Pinpoint the cell where the given text exists, returning its (X, Y) midpoint coordinate. 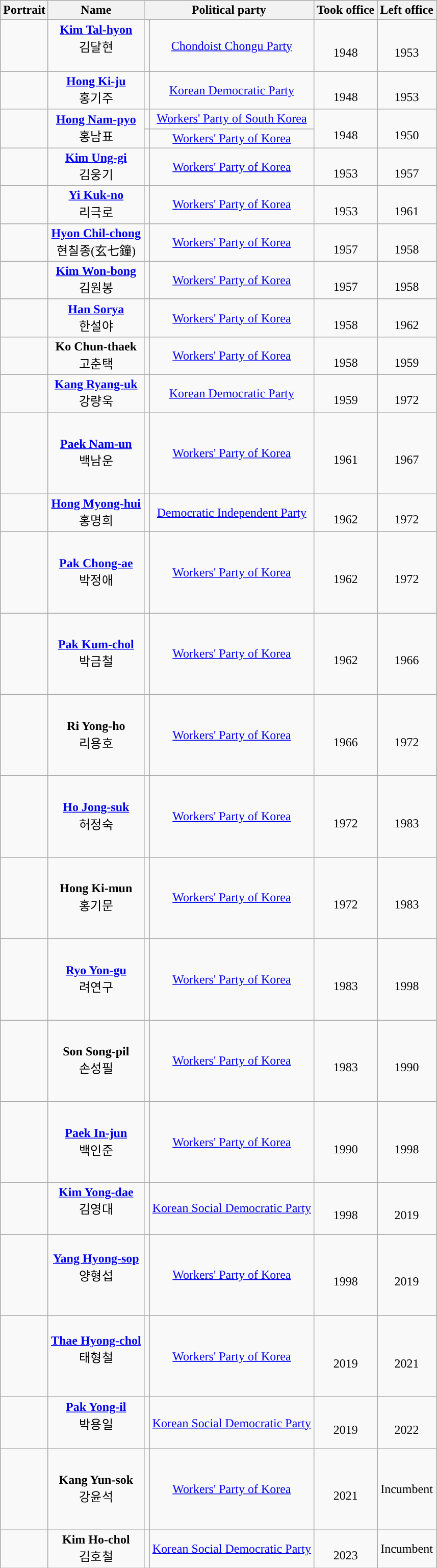
Took office (346, 10)
Hyon Chil-chong현칠종(玄七鐘) (96, 242)
1950 (407, 129)
Political party (228, 10)
Thae Hyong-chol태형철 (96, 1356)
1967 (407, 453)
Chondoist Chongu Party (232, 46)
2022 (407, 1423)
Portrait (24, 10)
Yang Hyong-sop양형섭 (96, 1275)
Son Song-pil손성필 (96, 1061)
Yi Kuk-no리극로 (96, 205)
Ryo Yon-gu려연구 (96, 979)
Hong Myong-hui홍명희 (96, 513)
Pak Kum-chol박금철 (96, 654)
Workers' Party of South Korea (232, 119)
Paek Nam-un백남운 (96, 453)
Kim Ung-gi김웅기 (96, 167)
Hong Ki-mun홍기문 (96, 898)
2023 (346, 1549)
Paek In-jun백인준 (96, 1142)
Democratic Independent Party (232, 513)
Han Sorya한설야 (96, 318)
Kim Won-bong김원봉 (96, 280)
Ho Jong-suk허정숙 (96, 817)
Ko Chun-thaek고춘택 (96, 356)
Name (96, 10)
Hong Ki-ju홍기주 (96, 90)
Kim Yong-dae김영대 (96, 1209)
Pak Chong-ae박정애 (96, 572)
Kim Ho-chol김호철 (96, 1549)
Kang Ryang-uk강량욱 (96, 393)
Pak Yong-il박용일 (96, 1423)
Kang Yun-sok강윤석 (96, 1489)
Ri Yong-ho리용호 (96, 735)
Kim Tal-hyon김달현 (96, 46)
Left office (407, 10)
Hong Nam-pyo홍남표 (96, 129)
